Detect which cell encompasses the target text, then output its [x, y] center coordinate. 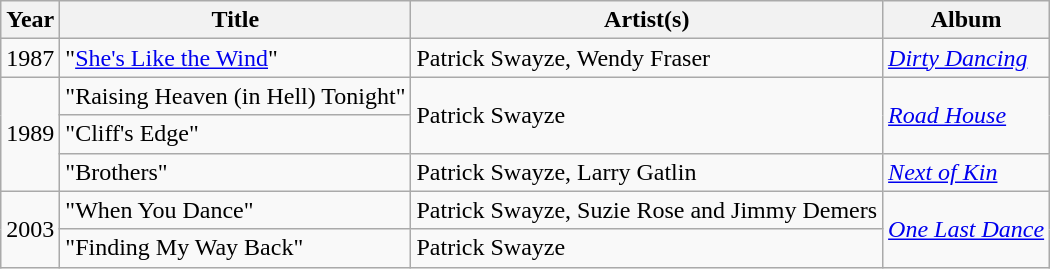
"She's Like the Wind" [236, 58]
Patrick Swayze, Larry Gatlin [647, 172]
2003 [30, 229]
"When You Dance" [236, 210]
Next of Kin [966, 172]
"Cliff's Edge" [236, 134]
Patrick Swayze, Wendy Fraser [647, 58]
"Finding My Way Back" [236, 248]
Year [30, 20]
One Last Dance [966, 229]
"Raising Heaven (in Hell) Tonight" [236, 96]
Road House [966, 115]
Album [966, 20]
Dirty Dancing [966, 58]
Patrick Swayze, Suzie Rose and Jimmy Demers [647, 210]
"Brothers" [236, 172]
1987 [30, 58]
1989 [30, 134]
Artist(s) [647, 20]
Title [236, 20]
